Locate the cell with the specified text and output its [x, y] center coordinate. 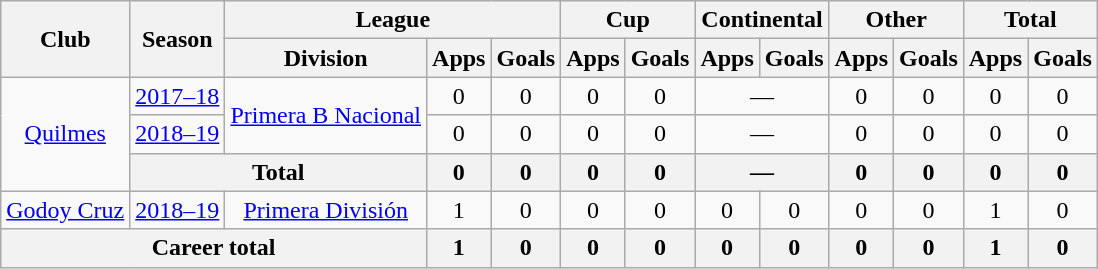
League [393, 20]
Godoy Cruz [66, 210]
Primera B Nacional [326, 115]
2017–18 [178, 96]
Division [326, 58]
Quilmes [66, 134]
Other [896, 20]
Season [178, 39]
Club [66, 39]
Continental [762, 20]
Career total [214, 248]
Cup [628, 20]
Primera División [326, 210]
